Identify which cell holds the provided text, then report its [X, Y] central coordinate. 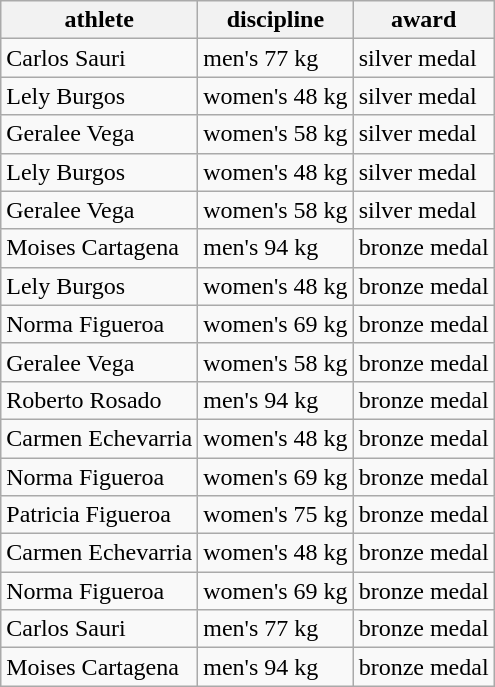
award [424, 20]
Patricia Figueroa [100, 515]
Roberto Rosado [100, 400]
athlete [100, 20]
women's 75 kg [276, 515]
discipline [276, 20]
